Output the (x, y) coordinate of the center of the cell containing the given text.  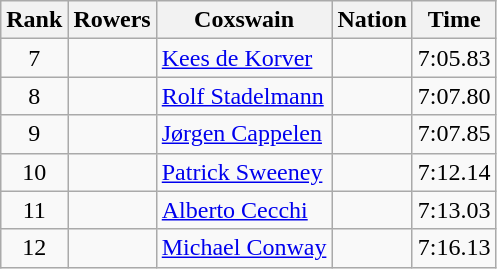
12 (34, 248)
9 (34, 134)
10 (34, 172)
Nation (372, 20)
Kees de Korver (244, 58)
Coxswain (244, 20)
8 (34, 96)
Rank (34, 20)
7:05.83 (454, 58)
7:12.14 (454, 172)
Rolf Stadelmann (244, 96)
7:07.80 (454, 96)
Rowers (112, 20)
7 (34, 58)
Time (454, 20)
Jørgen Cappelen (244, 134)
Patrick Sweeney (244, 172)
7:07.85 (454, 134)
Michael Conway (244, 248)
7:16.13 (454, 248)
11 (34, 210)
7:13.03 (454, 210)
Alberto Cecchi (244, 210)
